Search for the cell housing the specified text and yield its [X, Y] center coordinate. 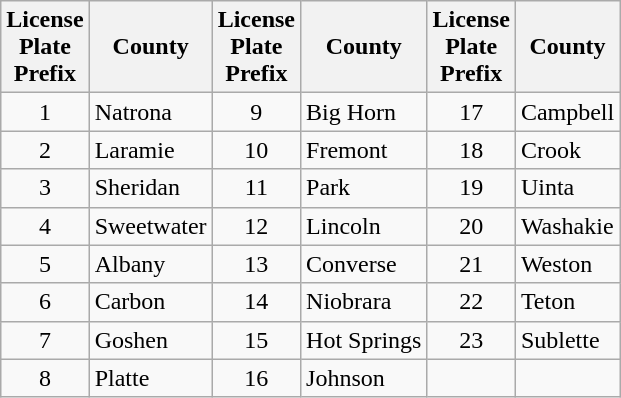
Teton [567, 302]
Sweetwater [150, 226]
22 [471, 302]
16 [256, 378]
Carbon [150, 302]
21 [471, 264]
2 [45, 150]
5 [45, 264]
Uinta [567, 188]
17 [471, 112]
19 [471, 188]
Park [364, 188]
15 [256, 340]
Albany [150, 264]
Crook [567, 150]
4 [45, 226]
Converse [364, 264]
18 [471, 150]
Fremont [364, 150]
1 [45, 112]
20 [471, 226]
Natrona [150, 112]
6 [45, 302]
Sheridan [150, 188]
12 [256, 226]
Hot Springs [364, 340]
Niobrara [364, 302]
Washakie [567, 226]
Laramie [150, 150]
3 [45, 188]
Campbell [567, 112]
Johnson [364, 378]
11 [256, 188]
23 [471, 340]
Big Horn [364, 112]
7 [45, 340]
Lincoln [364, 226]
8 [45, 378]
Goshen [150, 340]
10 [256, 150]
Sublette [567, 340]
13 [256, 264]
Weston [567, 264]
9 [256, 112]
14 [256, 302]
Platte [150, 378]
